Scan for the cell matching the given text and deliver its (X, Y) coordinate at center. 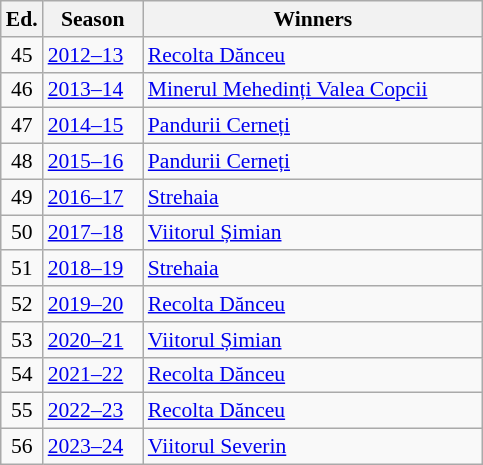
Ed. (22, 19)
2015–16 (93, 162)
2012–13 (93, 55)
52 (22, 304)
Winners (313, 19)
2022–23 (93, 411)
2013–14 (93, 90)
50 (22, 233)
47 (22, 126)
2017–18 (93, 233)
45 (22, 55)
54 (22, 375)
46 (22, 90)
Season (93, 19)
48 (22, 162)
2020–21 (93, 340)
51 (22, 269)
2019–20 (93, 304)
2014–15 (93, 126)
2023–24 (93, 447)
2021–22 (93, 375)
53 (22, 340)
2018–19 (93, 269)
Minerul Mehedinți Valea Copcii (313, 90)
55 (22, 411)
56 (22, 447)
2016–17 (93, 197)
49 (22, 197)
Viitorul Severin (313, 447)
